Extract the [x, y] coordinate from the center of the cell holding the provided text.  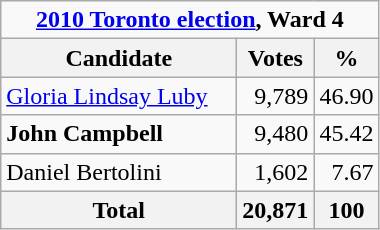
Total [119, 210]
46.90 [346, 96]
Votes [276, 58]
9,789 [276, 96]
45.42 [346, 134]
% [346, 58]
7.67 [346, 172]
20,871 [276, 210]
2010 Toronto election, Ward 4 [190, 20]
100 [346, 210]
Daniel Bertolini [119, 172]
Gloria Lindsay Luby [119, 96]
9,480 [276, 134]
1,602 [276, 172]
Candidate [119, 58]
John Campbell [119, 134]
